Output the (X, Y) coordinate of the center of the cell containing the given text.  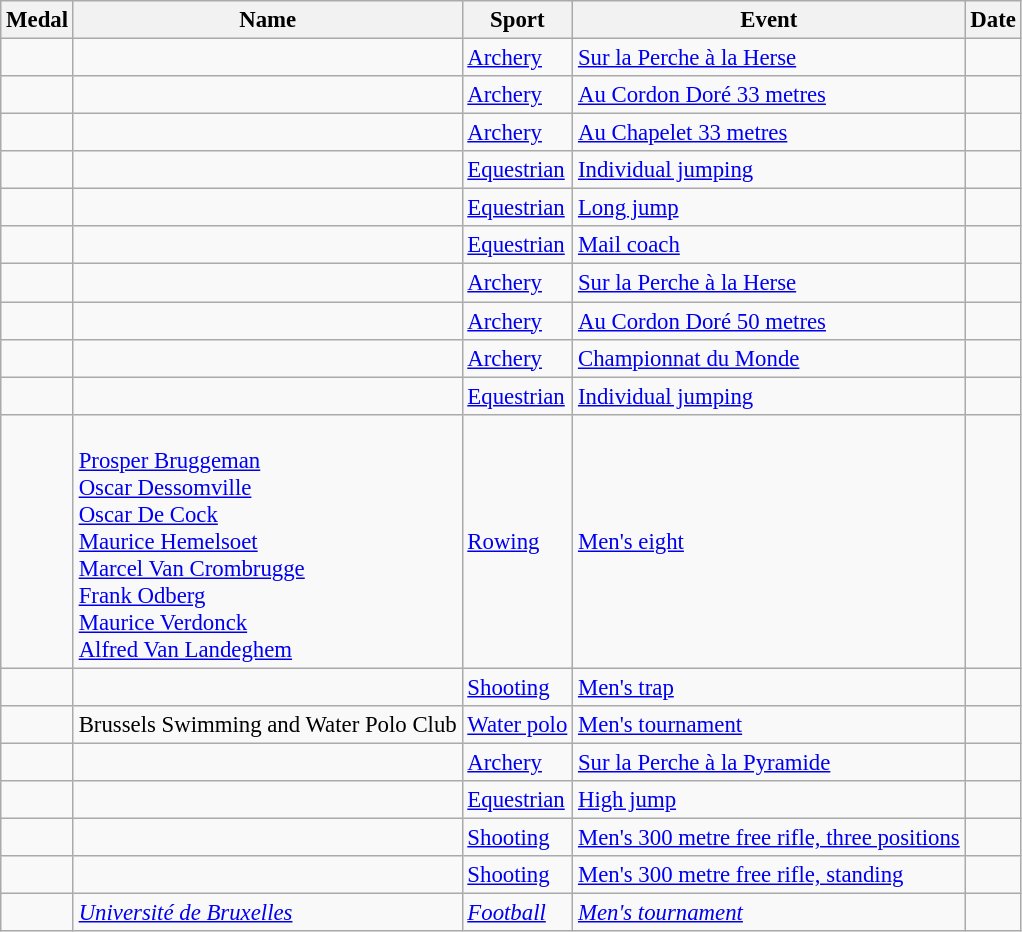
Mail coach (769, 245)
Au Cordon Doré 50 metres (769, 321)
Name (268, 20)
Men's trap (769, 687)
Medal (38, 20)
Rowing (518, 541)
Men's eight (769, 541)
Championnat du Monde (769, 358)
Université de Bruxelles (268, 913)
Date (993, 20)
Sport (518, 20)
High jump (769, 800)
Water polo (518, 725)
Long jump (769, 208)
Au Chapelet 33 metres (769, 133)
Sur la Perche à la Pyramide (769, 762)
Men's 300 metre free rifle, standing (769, 875)
Event (769, 20)
Au Cordon Doré 33 metres (769, 95)
Brussels Swimming and Water Polo Club (268, 725)
Prosper BruggemanOscar DessomvilleOscar De CockMaurice HemelsoetMarcel Van CrombruggeFrank OdbergMaurice VerdonckAlfred Van Landeghem (268, 541)
Men's 300 metre free rifle, three positions (769, 837)
Football (518, 913)
